Locate the cell with the specified text and output its (x, y) center coordinate. 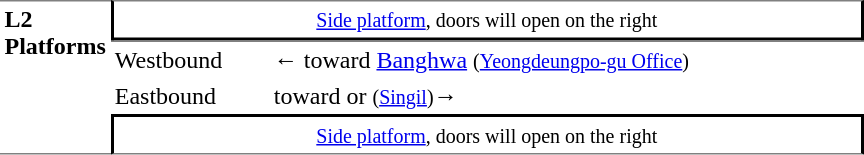
Westbound (190, 59)
L2Platforms (55, 77)
← toward Banghwa (Yeongdeungpo-gu Office) (566, 59)
toward or (Singil)→ (566, 96)
Eastbound (190, 96)
